Pinpoint the cell where the given text exists, returning its [X, Y] midpoint coordinate. 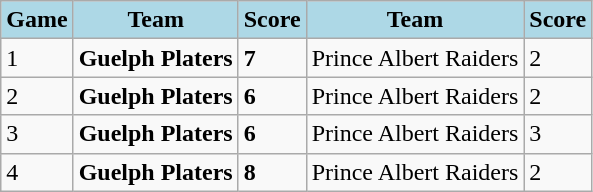
7 [272, 58]
1 [37, 58]
4 [37, 172]
Game [37, 20]
8 [272, 172]
